Extract the [X, Y] coordinate from the center of the cell holding the provided text.  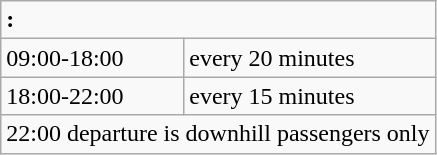
: [218, 20]
22:00 departure is downhill passengers only [218, 134]
18:00-22:00 [92, 96]
every 20 minutes [310, 58]
every 15 minutes [310, 96]
09:00-18:00 [92, 58]
